Pinpoint the cell where the given text exists, returning its [X, Y] midpoint coordinate. 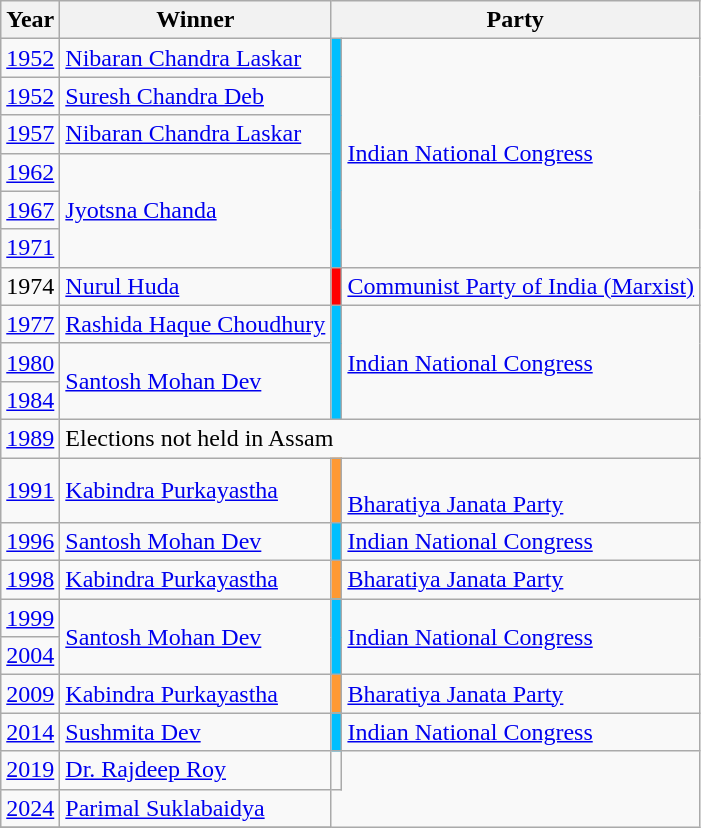
1962 [30, 172]
1977 [30, 324]
Nurul Huda [196, 286]
2019 [30, 770]
1974 [30, 286]
1999 [30, 618]
1967 [30, 210]
2024 [30, 808]
2014 [30, 732]
1991 [30, 490]
1957 [30, 134]
Dr. Rajdeep Roy [196, 770]
Party [516, 20]
Suresh Chandra Deb [196, 96]
Jyotsna Chanda [196, 210]
1998 [30, 580]
1984 [30, 400]
Communist Party of India (Marxist) [521, 286]
Elections not held in Assam [380, 438]
1980 [30, 362]
Parimal Suklabaidya [196, 808]
Rashida Haque Choudhury [196, 324]
1989 [30, 438]
Winner [196, 20]
2004 [30, 656]
1996 [30, 542]
1971 [30, 248]
Year [30, 20]
2009 [30, 694]
Sushmita Dev [196, 732]
